Locate the cell with the specified text and output its (x, y) center coordinate. 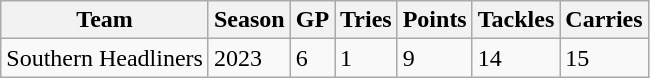
Carries (604, 20)
Tackles (516, 20)
Team (105, 20)
15 (604, 58)
Season (249, 20)
14 (516, 58)
Points (434, 20)
Tries (366, 20)
6 (312, 58)
2023 (249, 58)
GP (312, 20)
1 (366, 58)
9 (434, 58)
Southern Headliners (105, 58)
